Scan for the cell matching the given text and deliver its (X, Y) coordinate at center. 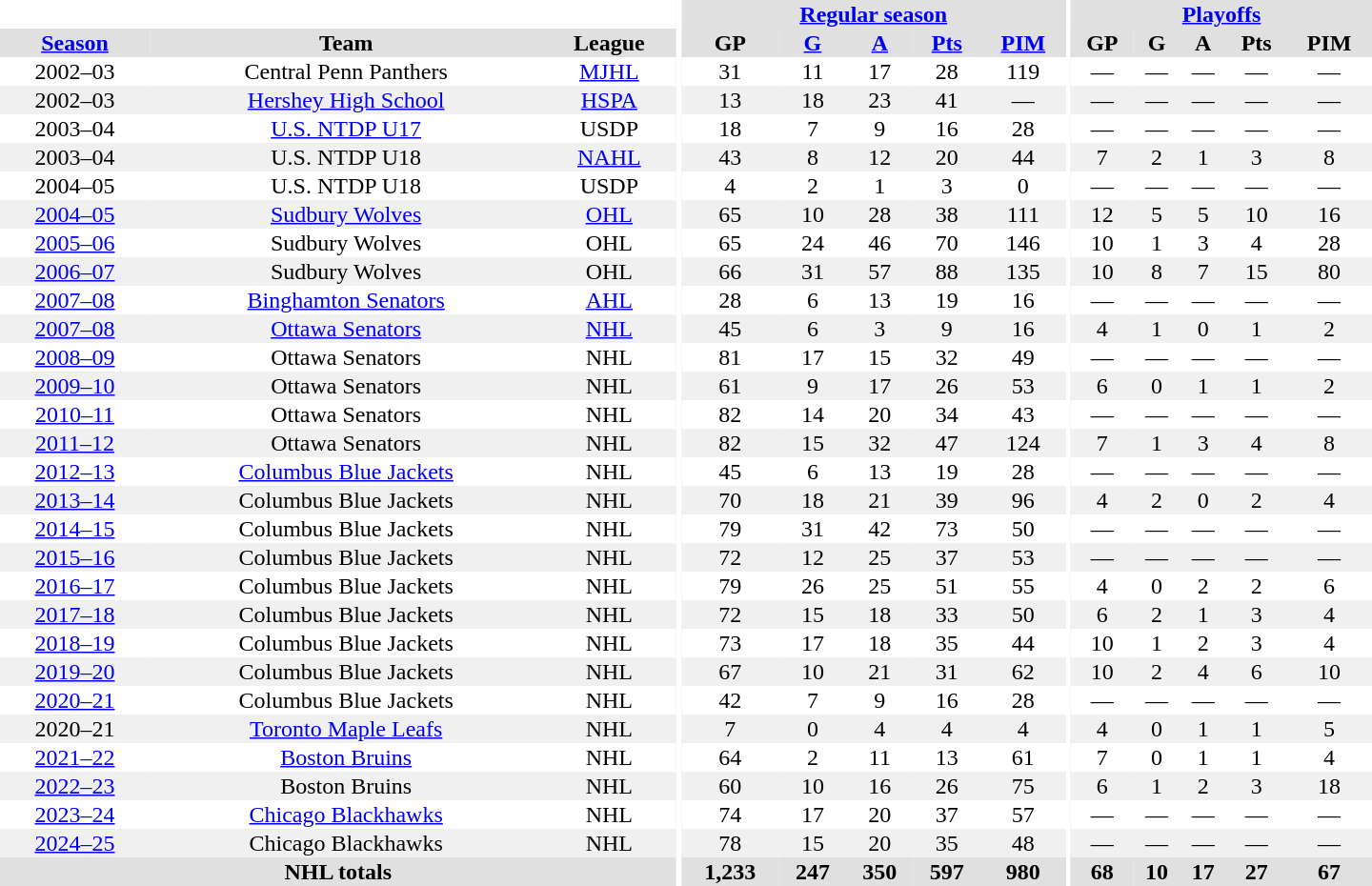
14 (813, 414)
2017–18 (74, 614)
Central Penn Panthers (346, 71)
1,233 (730, 872)
2005–06 (74, 243)
MJHL (609, 71)
68 (1102, 872)
48 (1023, 843)
2024–25 (74, 843)
Season (74, 43)
24 (813, 243)
38 (947, 214)
2021–22 (74, 757)
Binghamton Senators (346, 300)
88 (947, 272)
2012–13 (74, 472)
74 (730, 815)
80 (1329, 272)
146 (1023, 243)
62 (1023, 672)
23 (879, 100)
Regular season (874, 14)
41 (947, 100)
27 (1256, 872)
247 (813, 872)
111 (1023, 214)
Toronto Maple Leafs (346, 729)
96 (1023, 500)
NHL totals (337, 872)
2023–24 (74, 815)
75 (1023, 786)
2015–16 (74, 557)
78 (730, 843)
66 (730, 272)
2022–23 (74, 786)
Hershey High School (346, 100)
55 (1023, 586)
2009–10 (74, 386)
2019–20 (74, 672)
34 (947, 414)
2008–09 (74, 357)
49 (1023, 357)
HSPA (609, 100)
46 (879, 243)
597 (947, 872)
U.S. NTDP U17 (346, 129)
Playoffs (1221, 14)
League (609, 43)
AHL (609, 300)
2010–11 (74, 414)
2018–19 (74, 643)
2006–07 (74, 272)
135 (1023, 272)
60 (730, 786)
2013–14 (74, 500)
2016–17 (74, 586)
47 (947, 443)
980 (1023, 872)
39 (947, 500)
NAHL (609, 157)
119 (1023, 71)
81 (730, 357)
350 (879, 872)
2011–12 (74, 443)
2014–15 (74, 529)
51 (947, 586)
33 (947, 614)
Team (346, 43)
124 (1023, 443)
64 (730, 757)
